Pinpoint the cell where the given text exists, returning its (x, y) midpoint coordinate. 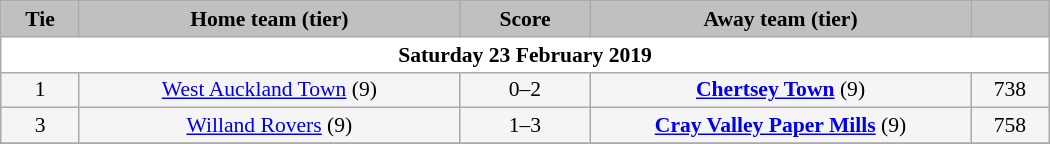
Chertsey Town (9) (781, 90)
Saturday 23 February 2019 (525, 55)
738 (1010, 90)
West Auckland Town (9) (269, 90)
Score (524, 19)
Home team (tier) (269, 19)
Tie (40, 19)
3 (40, 126)
1–3 (524, 126)
758 (1010, 126)
Away team (tier) (781, 19)
0–2 (524, 90)
Willand Rovers (9) (269, 126)
1 (40, 90)
Cray Valley Paper Mills (9) (781, 126)
